Locate the cell with the specified text and output its (x, y) center coordinate. 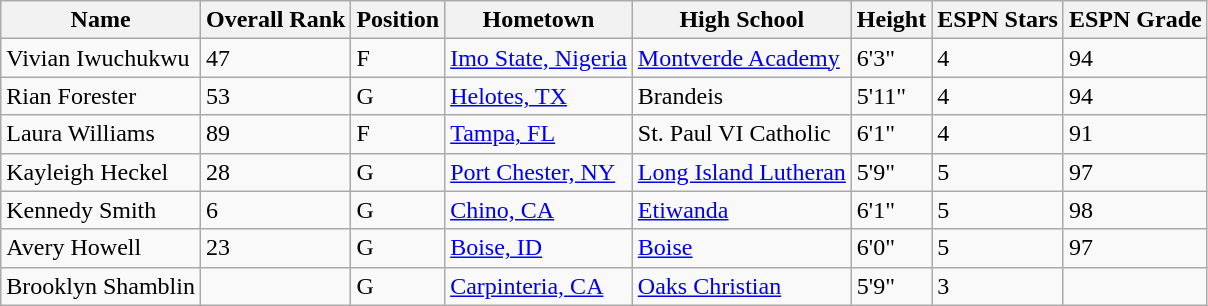
3 (998, 286)
53 (275, 96)
Helotes, TX (539, 96)
Chino, CA (539, 210)
Brandeis (742, 96)
Kayleigh Heckel (101, 172)
28 (275, 172)
High School (742, 20)
Name (101, 20)
Rian Forester (101, 96)
47 (275, 58)
5'11" (891, 96)
6 (275, 210)
6'3" (891, 58)
Overall Rank (275, 20)
Boise (742, 248)
Tampa, FL (539, 134)
Carpinteria, CA (539, 286)
Montverde Academy (742, 58)
Boise, ID (539, 248)
Height (891, 20)
6'0" (891, 248)
Imo State, Nigeria (539, 58)
Oaks Christian (742, 286)
St. Paul VI Catholic (742, 134)
98 (1135, 210)
Long Island Lutheran (742, 172)
Etiwanda (742, 210)
Brooklyn Shamblin (101, 286)
ESPN Grade (1135, 20)
89 (275, 134)
ESPN Stars (998, 20)
Kennedy Smith (101, 210)
Port Chester, NY (539, 172)
23 (275, 248)
Avery Howell (101, 248)
Laura Williams (101, 134)
Vivian Iwuchukwu (101, 58)
Position (398, 20)
91 (1135, 134)
Hometown (539, 20)
